For the text-containing cell, return its midpoint in [X, Y] coordinate format. 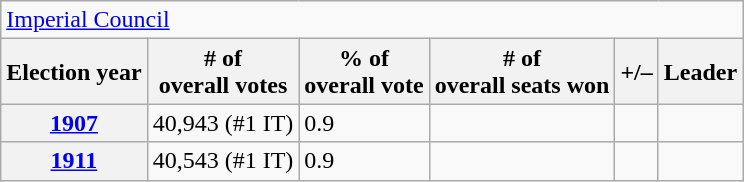
# ofoverall seats won [522, 72]
40,543 (#1 IT) [223, 161]
1911 [74, 161]
1907 [74, 123]
Leader [700, 72]
40,943 (#1 IT) [223, 123]
Imperial Council [372, 20]
% ofoverall vote [364, 72]
Election year [74, 72]
# ofoverall votes [223, 72]
+/– [636, 72]
